Return the (x, y) coordinate for the center point of the cell that contains the specified text.  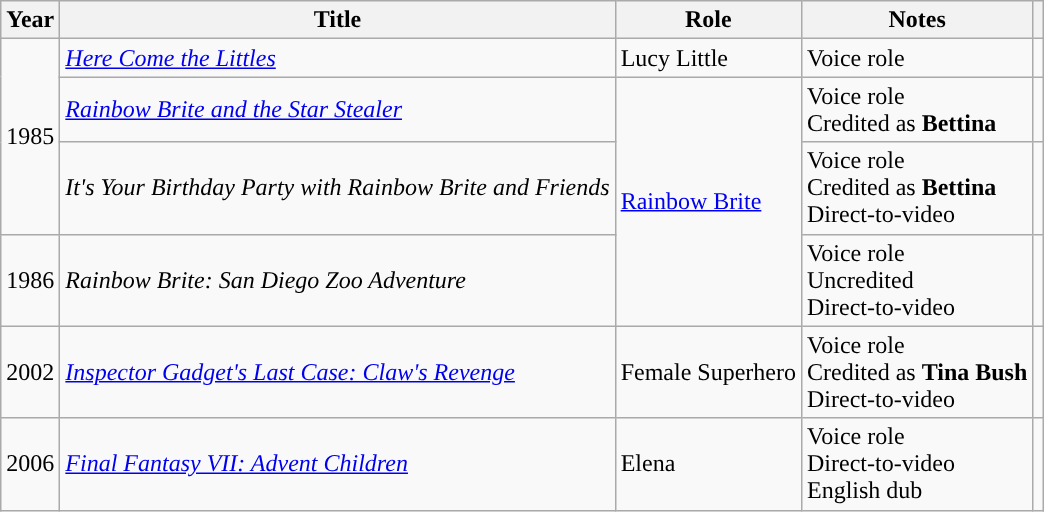
Title (338, 20)
Voice role (916, 58)
2002 (30, 372)
Rainbow Brite: San Diego Zoo Adventure (338, 280)
1985 (30, 136)
Notes (916, 20)
1986 (30, 280)
Rainbow Brite and the Star Stealer (338, 110)
Voice roleCredited as Bettina (916, 110)
Year (30, 20)
Here Come the Littles (338, 58)
Final Fantasy VII: Advent Children (338, 464)
Voice roleUncreditedDirect-to-video (916, 280)
Elena (708, 464)
Inspector Gadget's Last Case: Claw's Revenge (338, 372)
It's Your Birthday Party with Rainbow Brite and Friends (338, 188)
Rainbow Brite (708, 202)
Voice roleDirect-to-videoEnglish dub (916, 464)
2006 (30, 464)
Voice roleCredited as Tina BushDirect-to-video (916, 372)
Female Superhero (708, 372)
Voice roleCredited as BettinaDirect-to-video (916, 188)
Lucy Little (708, 58)
Role (708, 20)
